Determine the [x, y] coordinate at the center of the cell enclosing the given text.  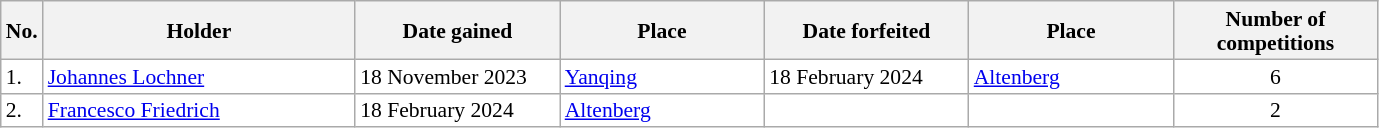
Yanqing [662, 76]
2. [22, 110]
No. [22, 30]
Number of competitions [1276, 30]
Date gained [458, 30]
6 [1276, 76]
Francesco Friedrich [200, 110]
1. [22, 76]
Johannes Lochner [200, 76]
18 November 2023 [458, 76]
Holder [200, 30]
2 [1276, 110]
Date forfeited [866, 30]
